Extract the (X, Y) coordinate from the center of the cell holding the provided text.  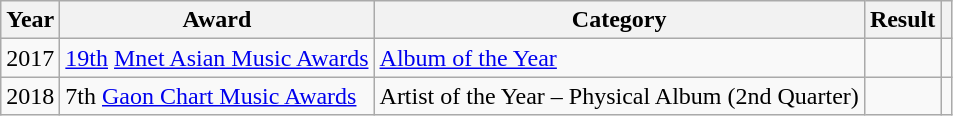
Award (217, 20)
2017 (30, 58)
7th Gaon Chart Music Awards (217, 96)
Year (30, 20)
Result (902, 20)
2018 (30, 96)
Album of the Year (619, 58)
Artist of the Year – Physical Album (2nd Quarter) (619, 96)
Category (619, 20)
19th Mnet Asian Music Awards (217, 58)
